Determine the (X, Y) coordinate at the center of the cell enclosing the given text.  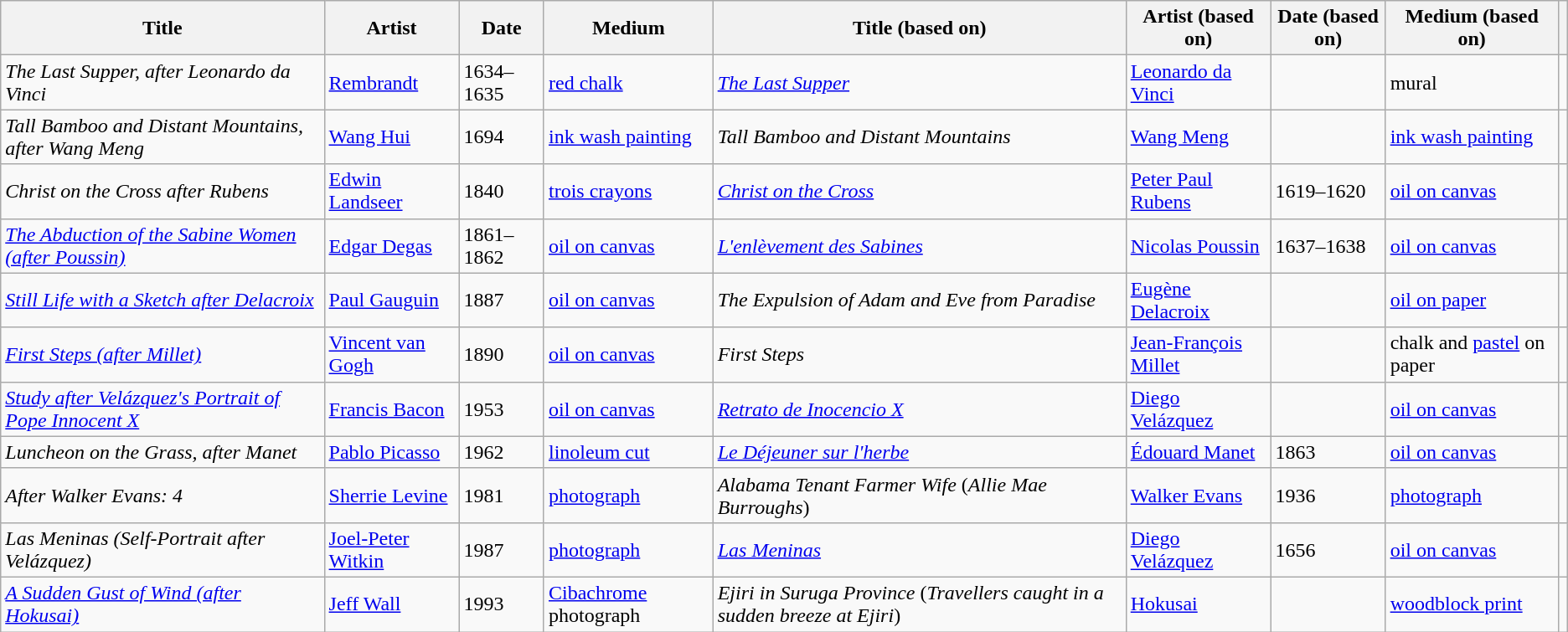
Artist (based on) (1198, 28)
The Last Supper (920, 82)
Leonardo da Vinci (1198, 82)
1694 (502, 137)
Christ on the Cross (920, 191)
The Abduction of the Sabine Women (after Poussin) (162, 246)
red chalk (628, 82)
Paul Gauguin (392, 300)
Hokusai (1198, 604)
Eugène Delacroix (1198, 300)
Tall Bamboo and Distant Mountains, after Wang Meng (162, 137)
Date (502, 28)
Edwin Landseer (392, 191)
1993 (502, 604)
Medium (628, 28)
Artist (392, 28)
Pablo Picasso (392, 452)
chalk and pastel on paper (1472, 355)
1987 (502, 549)
woodblock print (1472, 604)
linoleum cut (628, 452)
After Walker Evans: 4 (162, 496)
1863 (1328, 452)
Edgar Degas (392, 246)
1637–1638 (1328, 246)
Christ on the Cross after Rubens (162, 191)
Date (based on) (1328, 28)
Sherrie Levine (392, 496)
Title (based on) (920, 28)
Study after Velázquez's Portrait of Pope Innocent X (162, 408)
The Last Supper, after Leonardo da Vinci (162, 82)
Édouard Manet (1198, 452)
A Sudden Gust of Wind (after Hokusai) (162, 604)
Still Life with a Sketch after Delacroix (162, 300)
Las Meninas (Self-Portrait after Velázquez) (162, 549)
Ejiri in Suruga Province (Travellers caught in a sudden breeze at Ejiri) (920, 604)
First Steps (920, 355)
Medium (based on) (1472, 28)
Title (162, 28)
Walker Evans (1198, 496)
The Expulsion of Adam and Eve from Paradise (920, 300)
Cibachrome photograph (628, 604)
Vincent van Gogh (392, 355)
mural (1472, 82)
1953 (502, 408)
Tall Bamboo and Distant Mountains (920, 137)
Rembrandt (392, 82)
1619–1620 (1328, 191)
trois crayons (628, 191)
Jean-François Millet (1198, 355)
Joel-Peter Witkin (392, 549)
Luncheon on the Grass, after Manet (162, 452)
Retrato de Inocencio X (920, 408)
First Steps (after Millet) (162, 355)
Jeff Wall (392, 604)
Nicolas Poussin (1198, 246)
1936 (1328, 496)
1840 (502, 191)
1634–1635 (502, 82)
Francis Bacon (392, 408)
1861–1862 (502, 246)
1890 (502, 355)
1656 (1328, 549)
Peter Paul Rubens (1198, 191)
L'enlèvement des Sabines (920, 246)
1962 (502, 452)
1981 (502, 496)
Alabama Tenant Farmer Wife (Allie Mae Burroughs) (920, 496)
Las Meninas (920, 549)
Le Déjeuner sur l'herbe (920, 452)
Wang Meng (1198, 137)
1887 (502, 300)
oil on paper (1472, 300)
Wang Hui (392, 137)
